Capture the cell that displays the provided text and extract its (X, Y) central coordinate. 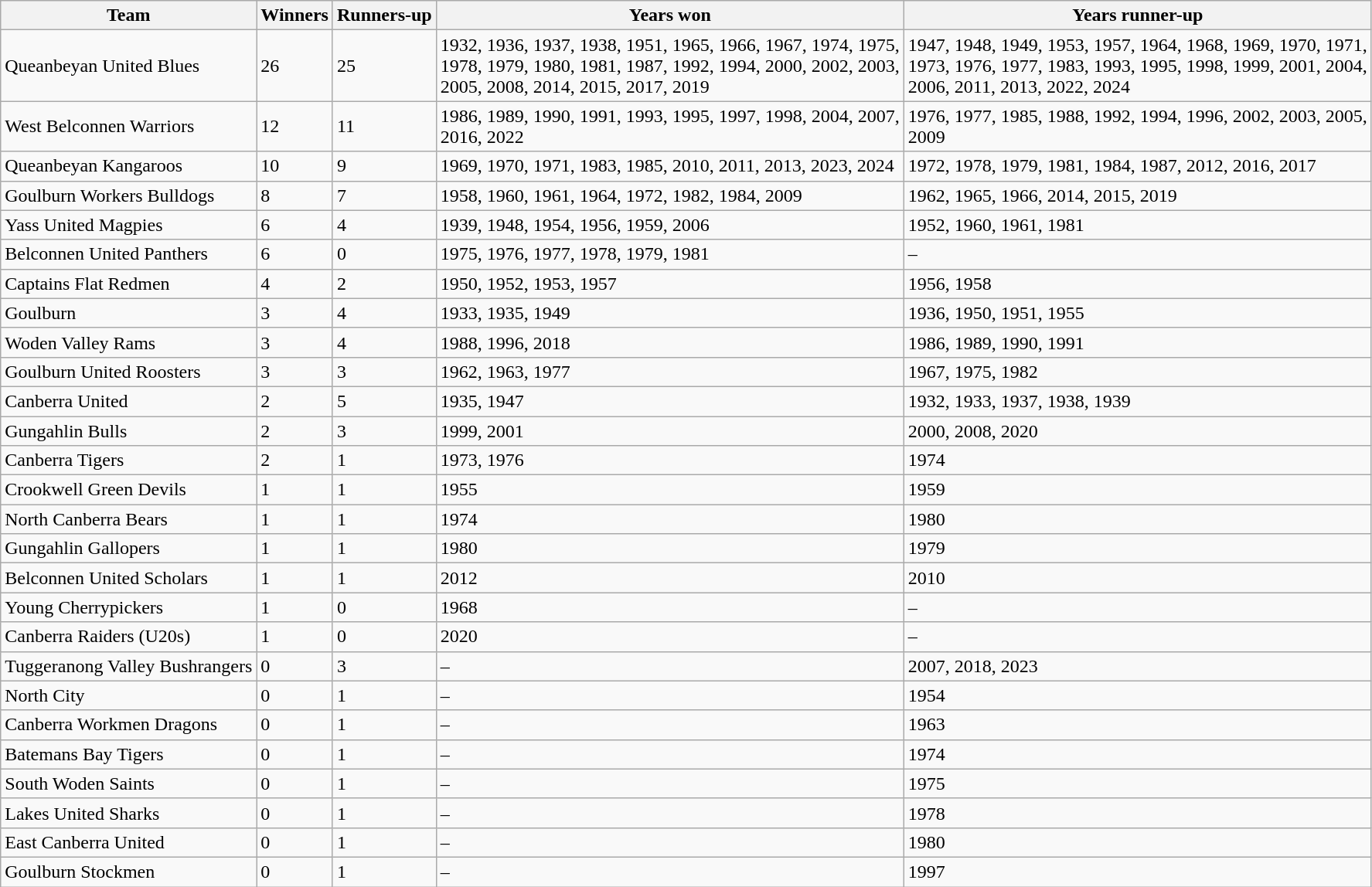
1972, 1978, 1979, 1981, 1984, 1987, 2012, 2016, 2017 (1138, 166)
1986, 1989, 1990, 1991 (1138, 342)
1975 (1138, 783)
West Belconnen Warriors (128, 127)
North Canberra Bears (128, 519)
Team (128, 15)
1968 (669, 607)
Batemans Bay Tigers (128, 754)
Gungahlin Gallopers (128, 549)
Belconnen United Scholars (128, 578)
1975, 1976, 1977, 1978, 1979, 1981 (669, 254)
South Woden Saints (128, 783)
Captains Flat Redmen (128, 284)
2000, 2008, 2020 (1138, 430)
Lakes United Sharks (128, 813)
25 (384, 66)
1986, 1989, 1990, 1991, 1993, 1995, 1997, 1998, 2004, 2007,2016, 2022 (669, 127)
2020 (669, 637)
1978 (1138, 813)
Goulburn United Roosters (128, 372)
9 (384, 166)
1988, 1996, 2018 (669, 342)
2007, 2018, 2023 (1138, 666)
26 (295, 66)
Yass United Magpies (128, 225)
Goulburn (128, 313)
Queanbeyan United Blues (128, 66)
1936, 1950, 1951, 1955 (1138, 313)
Goulburn Stockmen (128, 872)
East Canberra United (128, 842)
Years runner-up (1138, 15)
1967, 1975, 1982 (1138, 372)
Canberra Workmen Dragons (128, 725)
Canberra United (128, 401)
Canberra Tigers (128, 460)
8 (295, 195)
1955 (669, 490)
Canberra Raiders (U20s) (128, 637)
12 (295, 127)
Gungahlin Bulls (128, 430)
10 (295, 166)
1947, 1948, 1949, 1953, 1957, 1964, 1968, 1969, 1970, 1971,1973, 1976, 1977, 1983, 1993, 1995, 1998, 1999, 2001, 2004,2006, 2011, 2013, 2022, 2024 (1138, 66)
Crookwell Green Devils (128, 490)
1962, 1965, 1966, 2014, 2015, 2019 (1138, 195)
North City (128, 695)
7 (384, 195)
1954 (1138, 695)
1956, 1958 (1138, 284)
1950, 1952, 1953, 1957 (669, 284)
5 (384, 401)
Young Cherrypickers (128, 607)
Goulburn Workers Bulldogs (128, 195)
1999, 2001 (669, 430)
1979 (1138, 549)
1932, 1933, 1937, 1938, 1939 (1138, 401)
Tuggeranong Valley Bushrangers (128, 666)
Runners-up (384, 15)
1935, 1947 (669, 401)
Woden Valley Rams (128, 342)
1962, 1963, 1977 (669, 372)
1963 (1138, 725)
2012 (669, 578)
1997 (1138, 872)
1959 (1138, 490)
1976, 1977, 1985, 1988, 1992, 1994, 1996, 2002, 2003, 2005,2009 (1138, 127)
Queanbeyan Kangaroos (128, 166)
Winners (295, 15)
2010 (1138, 578)
1973, 1976 (669, 460)
1952, 1960, 1961, 1981 (1138, 225)
1969, 1970, 1971, 1983, 1985, 2010, 2011, 2013, 2023, 2024 (669, 166)
11 (384, 127)
1958, 1960, 1961, 1964, 1972, 1982, 1984, 2009 (669, 195)
1939, 1948, 1954, 1956, 1959, 2006 (669, 225)
Belconnen United Panthers (128, 254)
1933, 1935, 1949 (669, 313)
Years won (669, 15)
